Determine the [X, Y] coordinate at the center of the cell enclosing the given text.  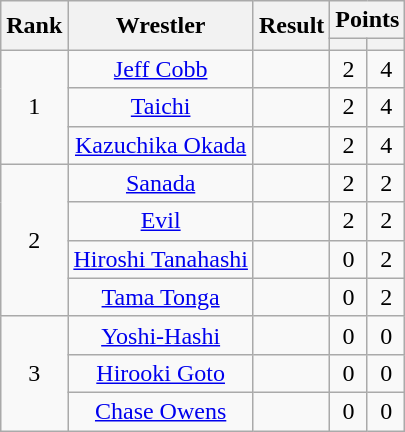
Hiroshi Tanahashi [161, 259]
Taichi [161, 107]
3 [34, 373]
Evil [161, 221]
Result [291, 26]
Yoshi-Hashi [161, 335]
Wrestler [161, 26]
Points [368, 20]
Jeff Cobb [161, 69]
Kazuchika Okada [161, 145]
Chase Owens [161, 411]
Tama Tonga [161, 297]
Sanada [161, 183]
Hirooki Goto [161, 373]
Rank [34, 26]
1 [34, 107]
